Output the (X, Y) coordinate of the center of the cell containing the given text.  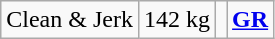
142 kg (176, 20)
GR (250, 20)
Clean & Jerk (70, 20)
